Return the (X, Y) coordinate for the center point of the cell that contains the specified text.  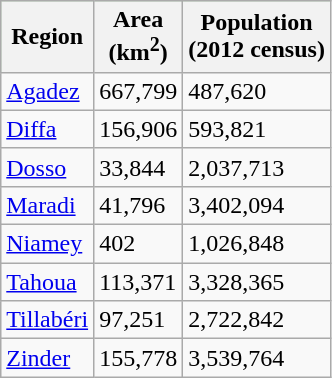
Dosso (48, 167)
Niamey (48, 244)
2,722,842 (257, 320)
113,371 (138, 282)
155,778 (138, 358)
2,037,713 (257, 167)
Region (48, 37)
593,821 (257, 129)
Area (km2) (138, 37)
Agadez (48, 91)
487,620 (257, 91)
3,328,365 (257, 282)
156,906 (138, 129)
33,844 (138, 167)
97,251 (138, 320)
1,026,848 (257, 244)
41,796 (138, 205)
Tillabéri (48, 320)
Diffa (48, 129)
3,539,764 (257, 358)
Maradi (48, 205)
402 (138, 244)
Tahoua (48, 282)
3,402,094 (257, 205)
Zinder (48, 358)
Population (2012 census) (257, 37)
667,799 (138, 91)
